Output the (X, Y) coordinate of the center of the cell containing the given text.  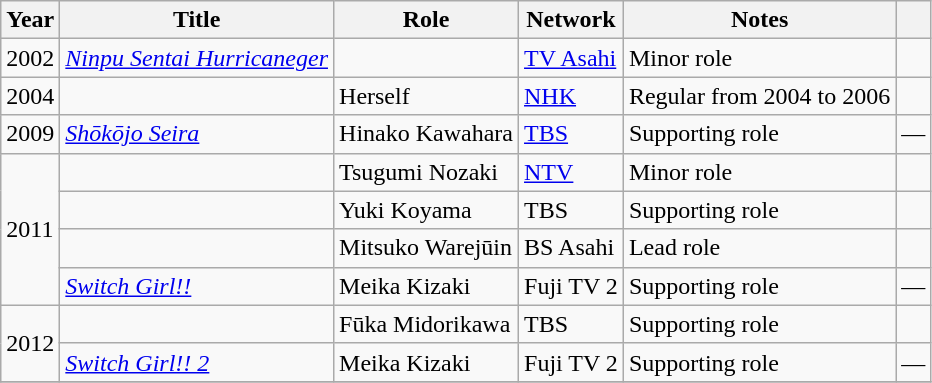
Yuki Koyama (426, 210)
2012 (30, 343)
Title (197, 20)
Herself (426, 96)
2002 (30, 58)
Year (30, 20)
Lead role (759, 248)
TV Asahi (572, 58)
Fūka Midorikawa (426, 324)
Network (572, 20)
NHK (572, 96)
Regular from 2004 to 2006 (759, 96)
BS Asahi (572, 248)
Mitsuko Warejūin (426, 248)
2011 (30, 229)
Tsugumi Nozaki (426, 172)
Shōkōjo Seira (197, 134)
Ninpu Sentai Hurricaneger (197, 58)
Switch Girl!! 2 (197, 362)
NTV (572, 172)
2004 (30, 96)
Notes (759, 20)
Role (426, 20)
2009 (30, 134)
Hinako Kawahara (426, 134)
Switch Girl!! (197, 286)
